Detect which cell encompasses the target text, then output its (x, y) center coordinate. 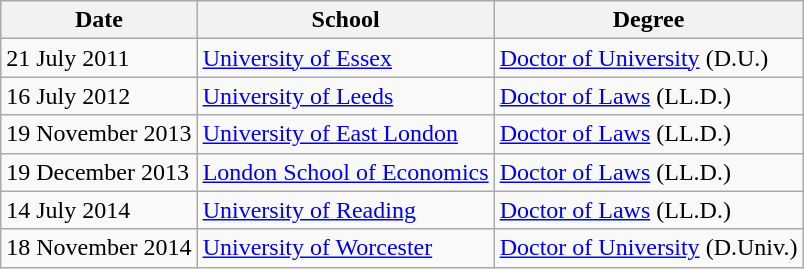
University of East London (346, 134)
University of Worcester (346, 248)
19 November 2013 (99, 134)
Doctor of University (D.U.) (648, 58)
University of Essex (346, 58)
University of Reading (346, 210)
21 July 2011 (99, 58)
London School of Economics (346, 172)
16 July 2012 (99, 96)
Degree (648, 20)
School (346, 20)
University of Leeds (346, 96)
14 July 2014 (99, 210)
Date (99, 20)
Doctor of University (D.Univ.) (648, 248)
19 December 2013 (99, 172)
18 November 2014 (99, 248)
